Pinpoint the cell where the given text exists, returning its (X, Y) midpoint coordinate. 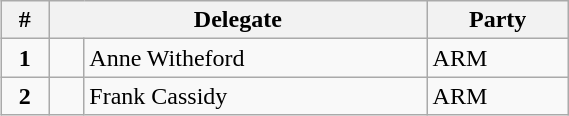
Anne Witheford (256, 58)
2 (25, 96)
Frank Cassidy (256, 96)
Delegate (238, 20)
1 (25, 58)
# (25, 20)
Party (498, 20)
